Scan for the cell matching the given text and deliver its [X, Y] coordinate at center. 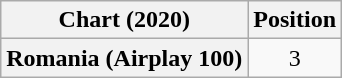
3 [295, 58]
Romania (Airplay 100) [124, 58]
Position [295, 20]
Chart (2020) [124, 20]
